Extract the [x, y] coordinate from the center of the cell holding the provided text.  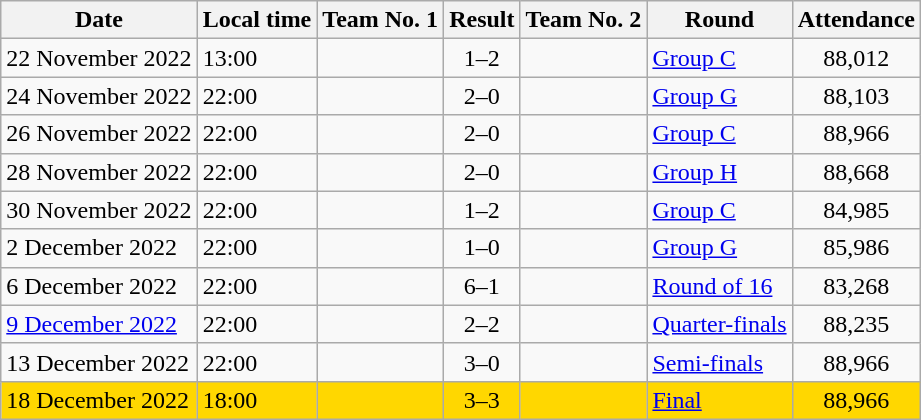
24 November 2022 [99, 96]
1–0 [482, 248]
2 December 2022 [99, 248]
3–3 [482, 400]
Team No. 1 [380, 20]
13 December 2022 [99, 362]
Local time [257, 20]
88,235 [856, 324]
Round of 16 [720, 286]
Quarter-finals [720, 324]
88,103 [856, 96]
Date [99, 20]
30 November 2022 [99, 210]
Semi-finals [720, 362]
18:00 [257, 400]
Result [482, 20]
13:00 [257, 58]
Final [720, 400]
88,012 [856, 58]
18 December 2022 [99, 400]
28 November 2022 [99, 172]
85,986 [856, 248]
6–1 [482, 286]
6 December 2022 [99, 286]
9 December 2022 [99, 324]
22 November 2022 [99, 58]
84,985 [856, 210]
Group H [720, 172]
2–2 [482, 324]
Attendance [856, 20]
83,268 [856, 286]
88,668 [856, 172]
Team No. 2 [584, 20]
3–0 [482, 362]
26 November 2022 [99, 134]
Round [720, 20]
